Search for the cell housing the specified text and yield its [x, y] center coordinate. 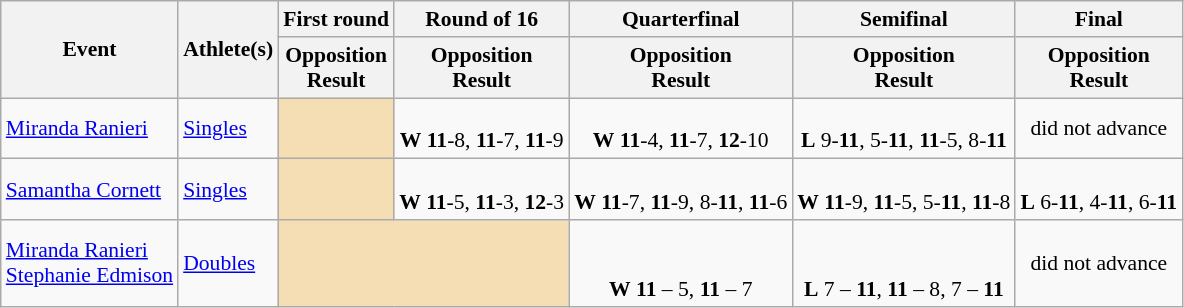
W 11 – 5, 11 – 7 [680, 264]
Event [90, 50]
Round of 16 [482, 19]
Athlete(s) [228, 50]
Semifinal [904, 19]
L 6-11, 4-11, 6-11 [1098, 190]
W 11-7, 11-9, 8-11, 11-6 [680, 190]
L 9-11, 5-11, 11-5, 8-11 [904, 128]
L 7 – 11, 11 – 8, 7 – 11 [904, 264]
First round [336, 19]
W 11-5, 11-3, 12-3 [482, 190]
Miranda RanieriStephanie Edmison [90, 264]
Final [1098, 19]
W 11-8, 11-7, 11-9 [482, 128]
W 11-9, 11-5, 5-11, 11-8 [904, 190]
W 11-4, 11-7, 12-10 [680, 128]
Miranda Ranieri [90, 128]
Quarterfinal [680, 19]
Samantha Cornett [90, 190]
Doubles [228, 264]
